Find where the given text appears and provide that cell's center as [x, y] coordinate. 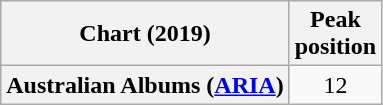
Peakposition [335, 34]
12 [335, 85]
Chart (2019) [145, 34]
Australian Albums (ARIA) [145, 85]
